Locate the cell with the specified text and output its [X, Y] center coordinate. 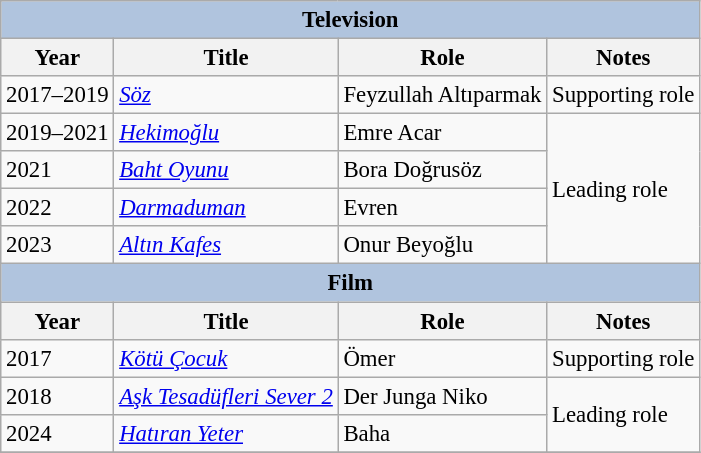
2017–2019 [58, 95]
Hatıran Yeter [226, 433]
Altın Kafes [226, 245]
Bora Doğrusöz [442, 170]
2023 [58, 245]
Baha [442, 433]
Onur Beyoğlu [442, 245]
Hekimoğlu [226, 133]
2017 [58, 358]
Ömer [442, 358]
Darmaduman [226, 208]
Baht Oyunu [226, 170]
Feyzullah Altıparmak [442, 95]
2021 [58, 170]
2018 [58, 396]
Aşk Tesadüfleri Sever 2 [226, 396]
Der Junga Niko [442, 396]
Kötü Çocuk [226, 358]
Film [350, 283]
Evren [442, 208]
Söz [226, 95]
Emre Acar [442, 133]
Television [350, 20]
2024 [58, 433]
2019–2021 [58, 133]
2022 [58, 208]
